Extract the (X, Y) coordinate from the center of the cell holding the provided text.  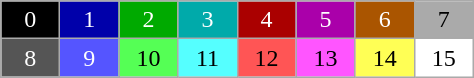
15 (444, 58)
14 (384, 58)
0 (30, 20)
13 (326, 58)
7 (444, 20)
5 (326, 20)
6 (384, 20)
2 (148, 20)
12 (266, 58)
9 (90, 58)
10 (148, 58)
11 (208, 58)
3 (208, 20)
4 (266, 20)
1 (90, 20)
8 (30, 58)
